Pinpoint the cell where the given text exists, returning its (x, y) midpoint coordinate. 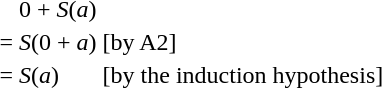
S(0 + a) (58, 42)
